Find where the given text appears and provide that cell's center as (x, y) coordinate. 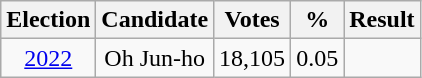
0.05 (318, 58)
Result (382, 20)
2022 (48, 58)
Candidate (155, 20)
18,105 (252, 58)
% (318, 20)
Oh Jun-ho (155, 58)
Election (48, 20)
Votes (252, 20)
